Search for the cell housing the specified text and yield its [x, y] center coordinate. 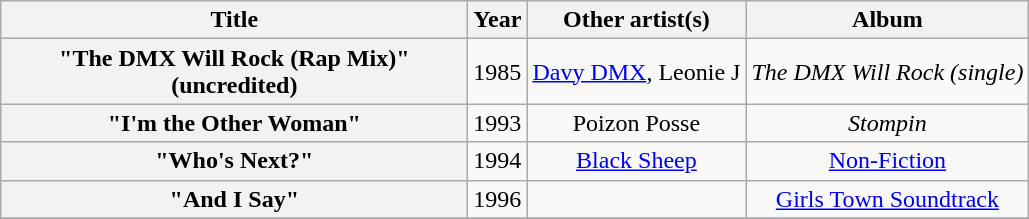
Stompin [888, 123]
Title [234, 20]
"And I Say" [234, 199]
"I'm the Other Woman" [234, 123]
1996 [498, 199]
1994 [498, 161]
Year [498, 20]
Non-Fiction [888, 161]
Poizon Posse [636, 123]
Davy DMX, Leonie J [636, 72]
Black Sheep [636, 161]
The DMX Will Rock (single) [888, 72]
Girls Town Soundtrack [888, 199]
Other artist(s) [636, 20]
Album [888, 20]
1993 [498, 123]
"Who's Next?" [234, 161]
1985 [498, 72]
"The DMX Will Rock (Rap Mix)" (uncredited) [234, 72]
